Capture the cell that displays the provided text and extract its [x, y] central coordinate. 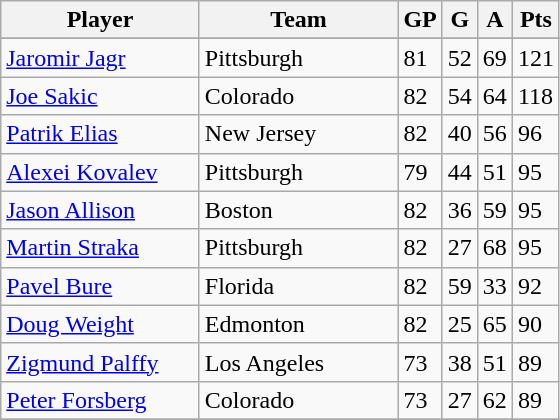
Zigmund Palffy [100, 362]
121 [536, 58]
Joe Sakic [100, 96]
Doug Weight [100, 324]
64 [494, 96]
G [460, 20]
38 [460, 362]
54 [460, 96]
Los Angeles [298, 362]
33 [494, 286]
Alexei Kovalev [100, 172]
Florida [298, 286]
New Jersey [298, 134]
Pts [536, 20]
92 [536, 286]
69 [494, 58]
68 [494, 248]
Boston [298, 210]
62 [494, 400]
Jaromir Jagr [100, 58]
Pavel Bure [100, 286]
65 [494, 324]
Peter Forsberg [100, 400]
36 [460, 210]
Player [100, 20]
40 [460, 134]
118 [536, 96]
Patrik Elias [100, 134]
81 [420, 58]
Martin Straka [100, 248]
Edmonton [298, 324]
44 [460, 172]
96 [536, 134]
A [494, 20]
Team [298, 20]
56 [494, 134]
90 [536, 324]
52 [460, 58]
Jason Allison [100, 210]
79 [420, 172]
GP [420, 20]
25 [460, 324]
